Extract the (x, y) coordinate from the center of the cell holding the provided text.  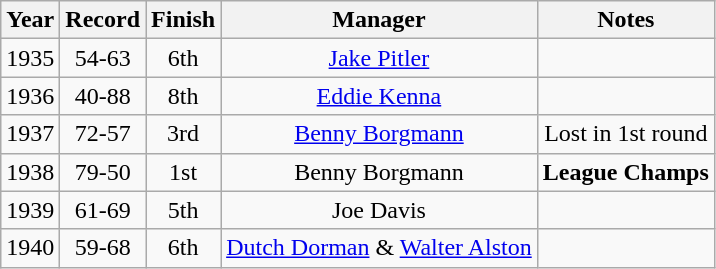
8th (184, 96)
Lost in 1st round (626, 134)
Joe Davis (380, 210)
79-50 (103, 172)
Record (103, 20)
Year (30, 20)
40-88 (103, 96)
Finish (184, 20)
54-63 (103, 58)
1936 (30, 96)
5th (184, 210)
Manager (380, 20)
1940 (30, 248)
League Champs (626, 172)
1939 (30, 210)
Jake Pitler (380, 58)
1935 (30, 58)
3rd (184, 134)
1937 (30, 134)
Dutch Dorman & Walter Alston (380, 248)
61-69 (103, 210)
59-68 (103, 248)
1938 (30, 172)
Eddie Kenna (380, 96)
1st (184, 172)
Notes (626, 20)
72-57 (103, 134)
